Return the [x, y] coordinate for the center point of the cell that contains the specified text.  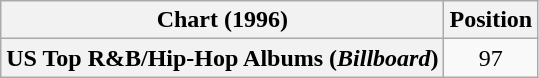
US Top R&B/Hip-Hop Albums (Billboard) [222, 58]
Position [491, 20]
Chart (1996) [222, 20]
97 [491, 58]
